For the text-containing cell, return its midpoint in (x, y) coordinate format. 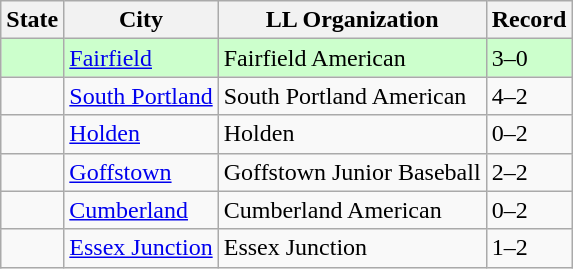
Cumberland American (352, 210)
South Portland (141, 96)
Goffstown (141, 172)
1–2 (529, 248)
LL Organization (352, 20)
Record (529, 20)
State (32, 20)
4–2 (529, 96)
2–2 (529, 172)
South Portland American (352, 96)
City (141, 20)
Cumberland (141, 210)
3–0 (529, 58)
Fairfield (141, 58)
Fairfield American (352, 58)
Goffstown Junior Baseball (352, 172)
